Scan for the cell matching the given text and deliver its (X, Y) coordinate at center. 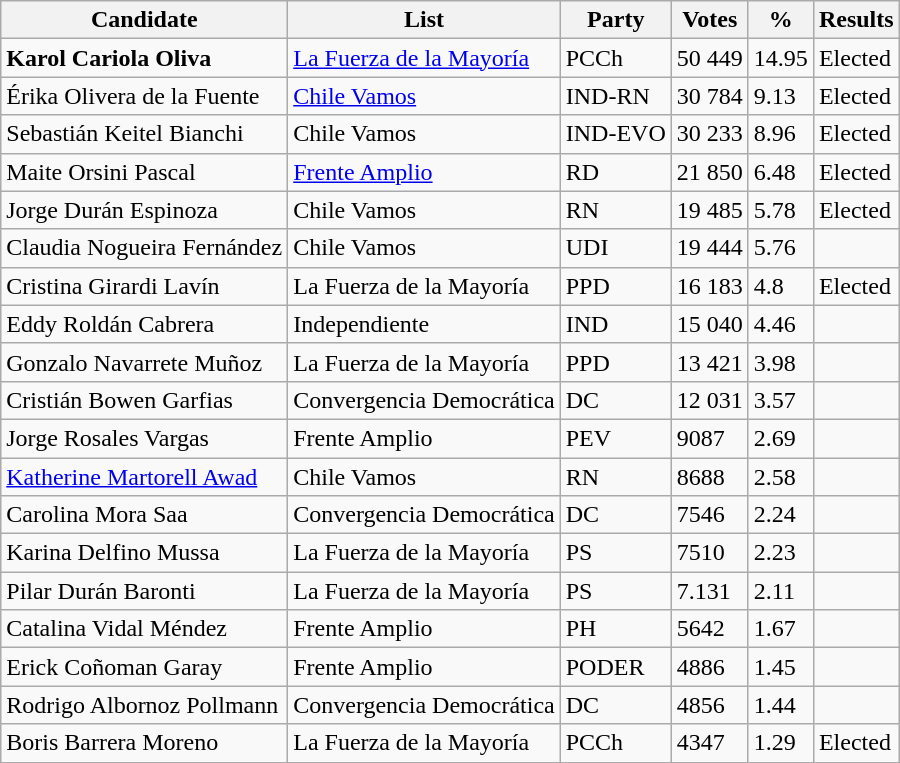
2.58 (780, 477)
Rodrigo Albornoz Pollmann (144, 705)
30 784 (710, 96)
7510 (710, 553)
Érika Olivera de la Fuente (144, 96)
Boris Barrera Moreno (144, 743)
PODER (616, 667)
15 040 (710, 324)
2.69 (780, 438)
1.29 (780, 743)
1.44 (780, 705)
8.96 (780, 134)
Carolina Mora Saa (144, 515)
PEV (616, 438)
IND-EVO (616, 134)
Sebastián Keitel Bianchi (144, 134)
4.46 (780, 324)
30 233 (710, 134)
7.131 (710, 591)
9087 (710, 438)
RD (616, 172)
1.67 (780, 629)
Catalina Vidal Méndez (144, 629)
16 183 (710, 286)
8688 (710, 477)
1.45 (780, 667)
4.8 (780, 286)
Karina Delfino Mussa (144, 553)
Jorge Rosales Vargas (144, 438)
Candidate (144, 20)
21 850 (710, 172)
2.11 (780, 591)
13 421 (710, 362)
3.57 (780, 400)
9.13 (780, 96)
19 444 (710, 248)
Katherine Martorell Awad (144, 477)
5642 (710, 629)
6.48 (780, 172)
Cristián Bowen Garfias (144, 400)
Party (616, 20)
Erick Coñoman Garay (144, 667)
14.95 (780, 58)
5.76 (780, 248)
Claudia Nogueira Fernández (144, 248)
50 449 (710, 58)
4886 (710, 667)
7546 (710, 515)
IND (616, 324)
Gonzalo Navarrete Muñoz (144, 362)
Pilar Durán Baronti (144, 591)
5.78 (780, 210)
Cristina Girardi Lavín (144, 286)
Results (856, 20)
19 485 (710, 210)
Maite Orsini Pascal (144, 172)
Jorge Durán Espinoza (144, 210)
Eddy Roldán Cabrera (144, 324)
List (424, 20)
UDI (616, 248)
4856 (710, 705)
2.23 (780, 553)
12 031 (710, 400)
PH (616, 629)
IND-RN (616, 96)
Votes (710, 20)
4347 (710, 743)
% (780, 20)
3.98 (780, 362)
Karol Cariola Oliva (144, 58)
2.24 (780, 515)
Independiente (424, 324)
